Identify which cell holds the provided text, then report its (x, y) central coordinate. 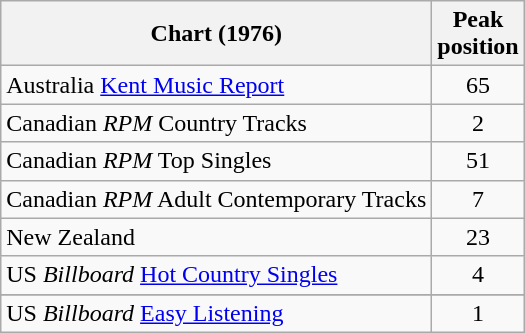
Peakposition (478, 34)
Canadian RPM Adult Contemporary Tracks (216, 199)
51 (478, 161)
Canadian RPM Country Tracks (216, 123)
23 (478, 237)
Australia Kent Music Report (216, 85)
1 (478, 313)
2 (478, 123)
Canadian RPM Top Singles (216, 161)
US Billboard Hot Country Singles (216, 275)
New Zealand (216, 237)
Chart (1976) (216, 34)
7 (478, 199)
65 (478, 85)
4 (478, 275)
US Billboard Easy Listening (216, 313)
